Scan for the cell matching the given text and deliver its [x, y] coordinate at center. 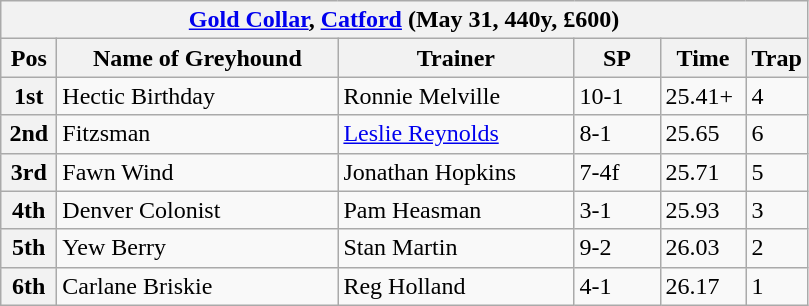
5 [776, 172]
25.71 [703, 172]
26.17 [703, 286]
25.93 [703, 210]
3-1 [617, 210]
Jonathan Hopkins [456, 172]
3rd [29, 172]
6 [776, 134]
25.65 [703, 134]
6th [29, 286]
10-1 [617, 96]
Fitzsman [198, 134]
Trainer [456, 58]
4th [29, 210]
8-1 [617, 134]
1 [776, 286]
Leslie Reynolds [456, 134]
3 [776, 210]
1st [29, 96]
5th [29, 248]
Pam Heasman [456, 210]
2nd [29, 134]
Fawn Wind [198, 172]
SP [617, 58]
4-1 [617, 286]
2 [776, 248]
Pos [29, 58]
4 [776, 96]
Trap [776, 58]
25.41+ [703, 96]
7-4f [617, 172]
Reg Holland [456, 286]
Gold Collar, Catford (May 31, 440y, £600) [404, 20]
Stan Martin [456, 248]
Ronnie Melville [456, 96]
Denver Colonist [198, 210]
Yew Berry [198, 248]
26.03 [703, 248]
Time [703, 58]
Name of Greyhound [198, 58]
Carlane Briskie [198, 286]
Hectic Birthday [198, 96]
9-2 [617, 248]
